Identify which cell holds the provided text, then report its [X, Y] central coordinate. 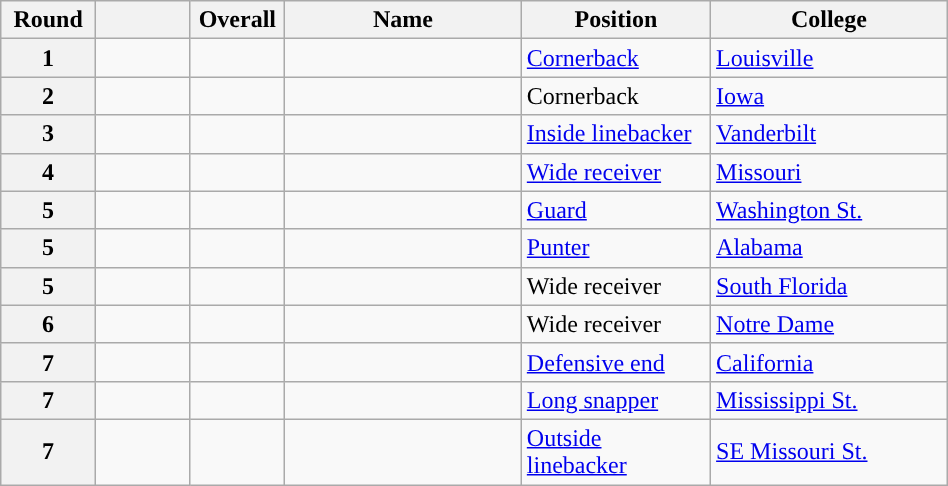
College [830, 20]
Overall [238, 20]
Vanderbilt [830, 134]
California [830, 362]
4 [48, 172]
2 [48, 96]
Notre Dame [830, 324]
South Florida [830, 286]
Round [48, 20]
Punter [616, 248]
Name [404, 20]
Position [616, 20]
Long snapper [616, 400]
3 [48, 134]
SE Missouri St. [830, 452]
Missouri [830, 172]
Alabama [830, 248]
1 [48, 58]
Inside linebacker [616, 134]
Outside linebacker [616, 452]
Louisville [830, 58]
Mississippi St. [830, 400]
Washington St. [830, 210]
Guard [616, 210]
Defensive end [616, 362]
6 [48, 324]
Iowa [830, 96]
